Output the (X, Y) coordinate of the center of the cell containing the given text.  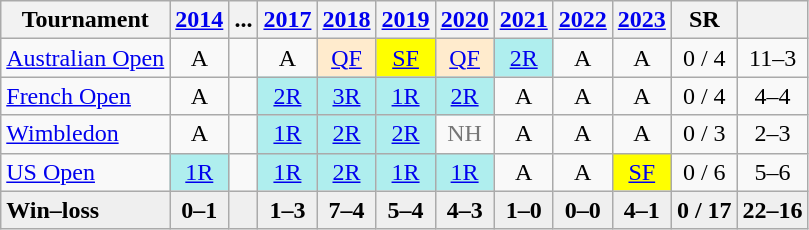
0–1 (200, 210)
Wimbledon (86, 134)
5–4 (406, 210)
SR (704, 20)
22–16 (772, 210)
4–1 (642, 210)
2014 (200, 20)
... (244, 20)
2–3 (772, 134)
2017 (288, 20)
2021 (524, 20)
NH (464, 134)
7–4 (346, 210)
11–3 (772, 58)
0–0 (582, 210)
2018 (346, 20)
2022 (582, 20)
2019 (406, 20)
Australian Open (86, 58)
2023 (642, 20)
4–4 (772, 96)
0 / 17 (704, 210)
1–3 (288, 210)
0 / 3 (704, 134)
Tournament (86, 20)
French Open (86, 96)
3R (346, 96)
4–3 (464, 210)
0 / 6 (704, 172)
1–0 (524, 210)
US Open (86, 172)
5–6 (772, 172)
2020 (464, 20)
Win–loss (86, 210)
